Pinpoint the cell where the given text exists, returning its [x, y] midpoint coordinate. 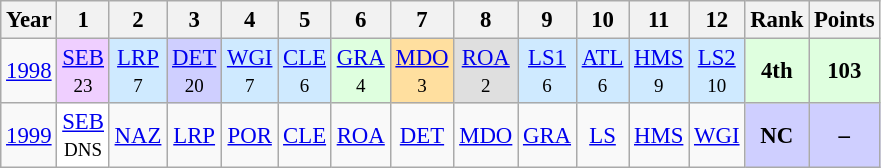
1 [83, 20]
10 [602, 20]
Points [844, 20]
WGI7 [250, 72]
4 [250, 20]
WGI [717, 136]
LRP7 [138, 72]
LS16 [548, 72]
4th [777, 72]
LS210 [717, 72]
ATL6 [602, 72]
ROA2 [486, 72]
103 [844, 72]
11 [659, 20]
POR [250, 136]
MDO3 [422, 72]
1998 [29, 72]
NAZ [138, 136]
3 [194, 20]
DET [422, 136]
LS [602, 136]
1999 [29, 136]
MDO [486, 136]
ROA [360, 136]
9 [548, 20]
GRA4 [360, 72]
CLE [305, 136]
5 [305, 20]
HMS [659, 136]
6 [360, 20]
SEBDNS [83, 136]
GRA [548, 136]
LRP [194, 136]
8 [486, 20]
CLE6 [305, 72]
NC [777, 136]
Year [29, 20]
– [844, 136]
SEB23 [83, 72]
DET20 [194, 72]
2 [138, 20]
Rank [777, 20]
7 [422, 20]
HMS9 [659, 72]
12 [717, 20]
